Search for the cell housing the specified text and yield its [X, Y] center coordinate. 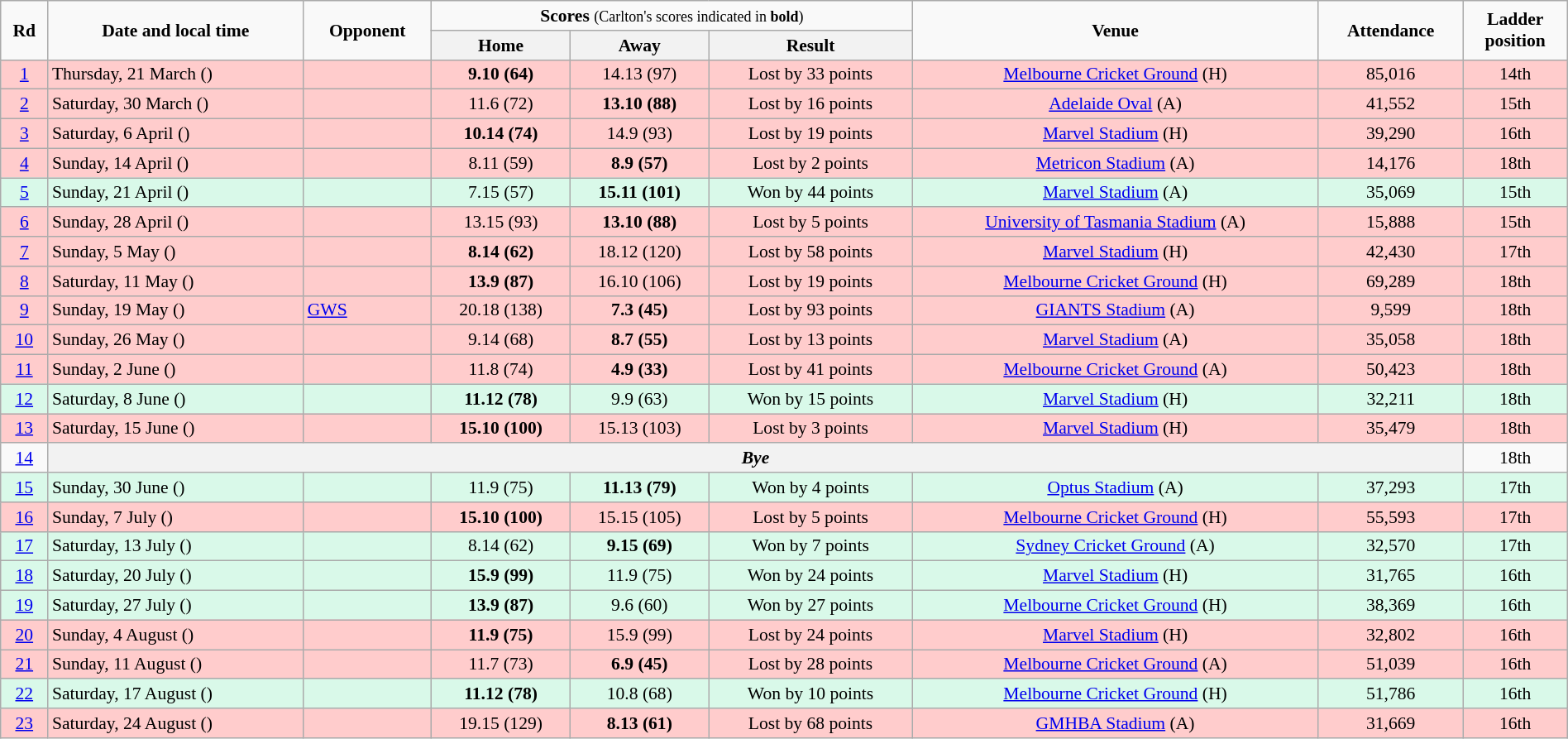
7 [25, 252]
8.13 (61) [639, 723]
12 [25, 399]
14.9 (93) [639, 134]
2 [25, 104]
9,599 [1391, 310]
Adelaide Oval (A) [1115, 104]
35,058 [1391, 340]
20 [25, 635]
14.13 (97) [639, 74]
Attendance [1391, 30]
9.10 (64) [501, 74]
5 [25, 193]
42,430 [1391, 252]
22 [25, 694]
Ladderposition [1515, 30]
Lost by 28 points [810, 665]
38,369 [1391, 606]
University of Tasmania Stadium (A) [1115, 223]
Saturday, 27 July () [175, 606]
13 [25, 429]
Sunday, 30 June () [175, 487]
1 [25, 74]
Lost by 16 points [810, 104]
Date and local time [175, 30]
15.11 (101) [639, 193]
Sydney Cricket Ground (A) [1115, 546]
18 [25, 576]
Result [810, 46]
Lost by 58 points [810, 252]
Lost by 93 points [810, 310]
9.15 (69) [639, 546]
21 [25, 665]
55,593 [1391, 517]
18.12 (120) [639, 252]
Saturday, 17 August () [175, 694]
Saturday, 8 June () [175, 399]
Sunday, 7 July () [175, 517]
Metricon Stadium (A) [1115, 163]
16 [25, 517]
GIANTS Stadium (A) [1115, 310]
19.15 (129) [501, 723]
11.7 (73) [501, 665]
Won by 15 points [810, 399]
41,552 [1391, 104]
50,423 [1391, 370]
51,786 [1391, 694]
Won by 44 points [810, 193]
Sunday, 28 April () [175, 223]
69,289 [1391, 281]
32,570 [1391, 546]
Won by 4 points [810, 487]
Won by 7 points [810, 546]
Lost by 13 points [810, 340]
17 [25, 546]
Won by 10 points [810, 694]
Saturday, 24 August () [175, 723]
15.15 (105) [639, 517]
9.6 (60) [639, 606]
GMHBA Stadium (A) [1115, 723]
9 [25, 310]
11.6 (72) [501, 104]
GWS [367, 310]
19 [25, 606]
31,669 [1391, 723]
Lost by 68 points [810, 723]
14th [1515, 74]
14,176 [1391, 163]
4 [25, 163]
9.14 (68) [501, 340]
32,211 [1391, 399]
Lost by 24 points [810, 635]
Saturday, 15 June () [175, 429]
32,802 [1391, 635]
11.13 (79) [639, 487]
4.9 (33) [639, 370]
Away [639, 46]
6 [25, 223]
8.7 (55) [639, 340]
3 [25, 134]
Sunday, 19 May () [175, 310]
51,039 [1391, 665]
15.13 (103) [639, 429]
6.9 (45) [639, 665]
11 [25, 370]
Lost by 2 points [810, 163]
Bye [756, 458]
35,479 [1391, 429]
15 [25, 487]
Saturday, 13 July () [175, 546]
Lost by 33 points [810, 74]
Scores (Carlton's scores indicated in bold) [672, 16]
8.9 (57) [639, 163]
15,888 [1391, 223]
Rd [25, 30]
Saturday, 11 May () [175, 281]
Thursday, 21 March () [175, 74]
Lost by 41 points [810, 370]
9.9 (63) [639, 399]
11.8 (74) [501, 370]
8.11 (59) [501, 163]
23 [25, 723]
Saturday, 6 April () [175, 134]
Won by 24 points [810, 576]
7.3 (45) [639, 310]
Sunday, 26 May () [175, 340]
Lost by 3 points [810, 429]
Opponent [367, 30]
13.15 (93) [501, 223]
10 [25, 340]
16.10 (106) [639, 281]
39,290 [1391, 134]
Sunday, 2 June () [175, 370]
Home [501, 46]
Optus Stadium (A) [1115, 487]
Sunday, 11 August () [175, 665]
35,069 [1391, 193]
Won by 27 points [810, 606]
37,293 [1391, 487]
Sunday, 21 April () [175, 193]
10.8 (68) [639, 694]
20.18 (138) [501, 310]
8 [25, 281]
10.14 (74) [501, 134]
14 [25, 458]
Saturday, 30 March () [175, 104]
Sunday, 4 August () [175, 635]
Venue [1115, 30]
85,016 [1391, 74]
31,765 [1391, 576]
Saturday, 20 July () [175, 576]
7.15 (57) [501, 193]
Sunday, 14 April () [175, 163]
Sunday, 5 May () [175, 252]
